From the cell containing the given text, extract its center point as [x, y] coordinate. 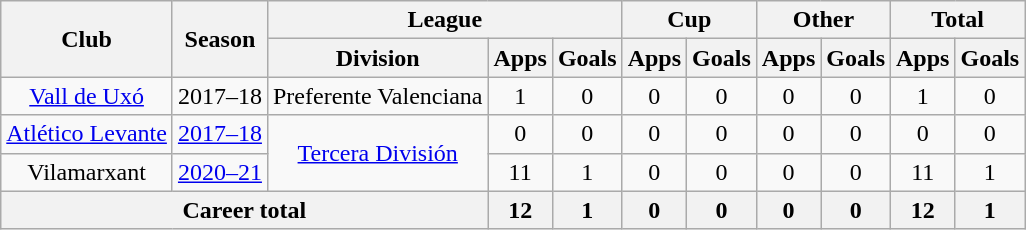
Vilamarxant [87, 172]
Preferente Valenciana [377, 96]
Vall de Uxó [87, 96]
League [444, 20]
2020–21 [220, 172]
Other [823, 20]
Division [377, 58]
Atlético Levante [87, 134]
Tercera División [377, 153]
Season [220, 39]
Club [87, 39]
Career total [244, 210]
Cup [689, 20]
Total [958, 20]
